Extract the (x, y) coordinate from the center of the cell holding the provided text.  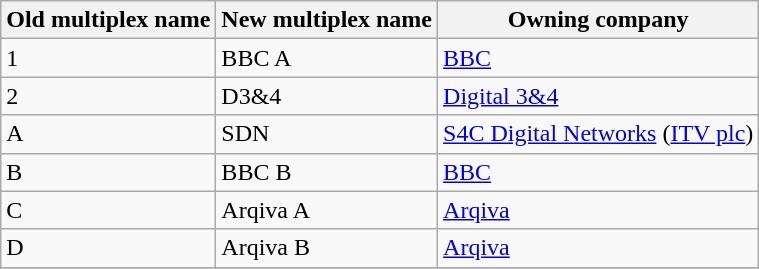
2 (108, 96)
S4C Digital Networks (ITV plc) (598, 134)
Arqiva B (327, 248)
C (108, 210)
Arqiva A (327, 210)
BBC B (327, 172)
A (108, 134)
Digital 3&4 (598, 96)
B (108, 172)
Old multiplex name (108, 20)
SDN (327, 134)
D3&4 (327, 96)
1 (108, 58)
D (108, 248)
New multiplex name (327, 20)
BBC A (327, 58)
Owning company (598, 20)
